Pinpoint the cell where the given text exists, returning its (x, y) midpoint coordinate. 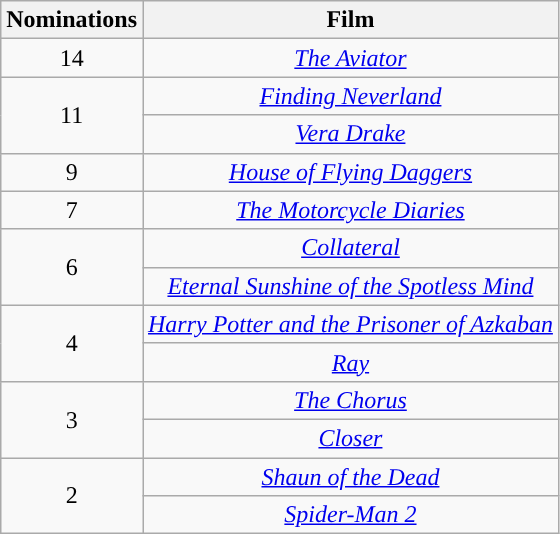
Nominations (72, 20)
Shaun of the Dead (350, 477)
Closer (350, 438)
House of Flying Daggers (350, 172)
Ray (350, 362)
The Chorus (350, 400)
The Aviator (350, 58)
11 (72, 115)
14 (72, 58)
7 (72, 210)
3 (72, 419)
6 (72, 267)
Finding Neverland (350, 96)
Vera Drake (350, 134)
Spider-Man 2 (350, 515)
9 (72, 172)
Eternal Sunshine of the Spotless Mind (350, 286)
4 (72, 343)
The Motorcycle Diaries (350, 210)
Collateral (350, 248)
Harry Potter and the Prisoner of Azkaban (350, 324)
Film (350, 20)
2 (72, 496)
